Pinpoint the cell where the given text exists, returning its (x, y) midpoint coordinate. 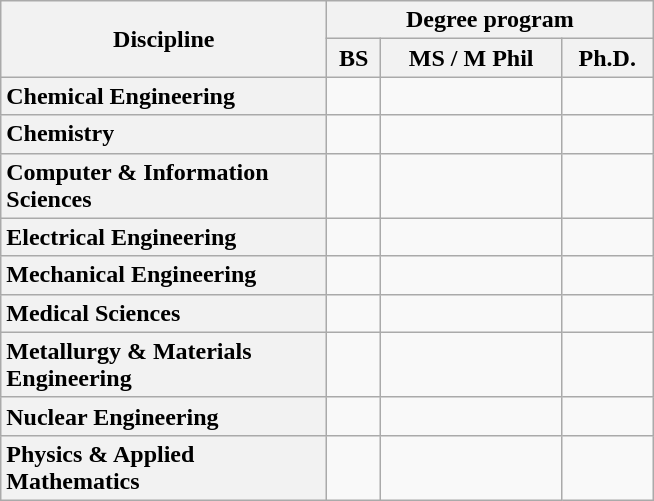
Nuclear Engineering (164, 416)
MS / M Phil (472, 58)
Computer & Information Sciences (164, 186)
Chemical Engineering (164, 96)
Degree program (490, 20)
Mechanical Engineering (164, 275)
Medical Sciences (164, 313)
Metallurgy & Materials Engineering (164, 364)
Chemistry (164, 134)
BS (354, 58)
Physics & Applied Mathematics (164, 468)
Ph.D. (608, 58)
Discipline (164, 39)
Electrical Engineering (164, 237)
